For the text-containing cell, return its midpoint in (X, Y) coordinate format. 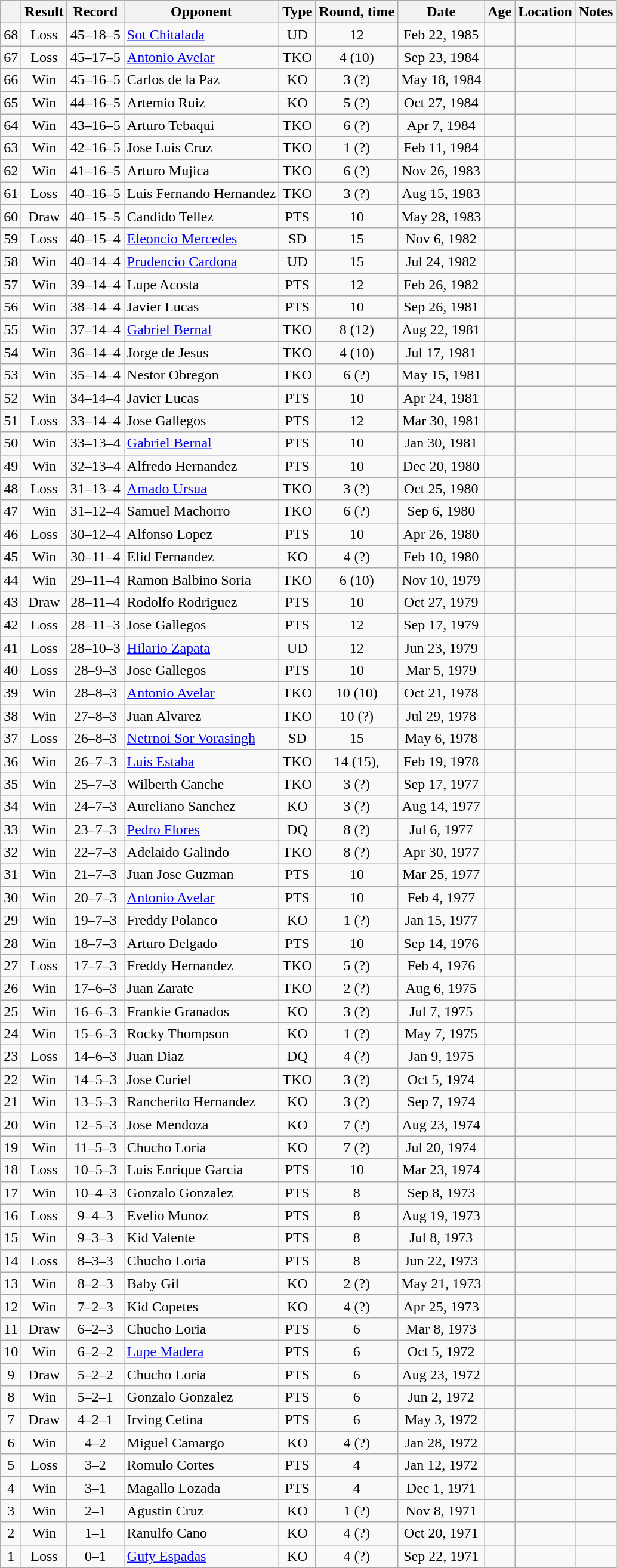
6–2–2 (95, 1351)
20 (11, 1125)
28–10–3 (95, 647)
Guty Espadas (201, 1556)
Juan Alvarez (201, 716)
Jorge de Jesus (201, 353)
6–2–3 (95, 1329)
Jose Curiel (201, 1079)
45–17–5 (95, 57)
Apr 24, 1981 (442, 398)
30–11–4 (95, 557)
Location (545, 12)
Prudencio Cardona (201, 261)
Jose Luis Cruz (201, 148)
18–7–3 (95, 943)
27–8–3 (95, 716)
29 (11, 920)
2–1 (95, 1511)
Round, time (357, 12)
13 (11, 1283)
Sep 23, 1984 (442, 57)
0–1 (95, 1556)
19–7–3 (95, 920)
Candido Tellez (201, 216)
Sot Chitalada (201, 35)
1–1 (95, 1533)
16–6–3 (95, 1011)
Feb 11, 1984 (442, 148)
51 (11, 421)
41 (11, 647)
Eleoncio Mercedes (201, 239)
40 (11, 671)
61 (11, 193)
25–7–3 (95, 784)
23 (11, 1057)
May 21, 1973 (442, 1283)
Samuel Machorro (201, 511)
Wilberth Canche (201, 784)
Jan 15, 1977 (442, 920)
10 (10) (357, 693)
Adelaido Galindo (201, 852)
Jan 28, 1972 (442, 1443)
17–6–3 (95, 988)
Netrnoi Sor Vorasingh (201, 739)
Freddy Hernandez (201, 965)
Jul 20, 1974 (442, 1147)
Jun 22, 1973 (442, 1261)
Oct 21, 1978 (442, 693)
41–16–5 (95, 171)
40–15–5 (95, 216)
Lupe Madera (201, 1351)
64 (11, 125)
33–14–4 (95, 421)
35–14–4 (95, 375)
4–2–1 (95, 1420)
12–5–3 (95, 1125)
46 (11, 534)
9–3–3 (95, 1238)
Rocky Thompson (201, 1034)
47 (11, 511)
60 (11, 216)
3–2 (95, 1465)
5–2–1 (95, 1397)
49 (11, 466)
Amado Ursua (201, 489)
Artemio Ruiz (201, 103)
26–8–3 (95, 739)
Ranulfo Cano (201, 1533)
Juan Zarate (201, 988)
42 (11, 625)
35 (11, 784)
44–16–5 (95, 103)
Dec 20, 1980 (442, 466)
43 (11, 602)
Oct 25, 1980 (442, 489)
Feb 10, 1980 (442, 557)
23–7–3 (95, 829)
Luis Estaba (201, 761)
17–7–3 (95, 965)
56 (11, 307)
10–4–3 (95, 1193)
45 (11, 557)
Jul 8, 1973 (442, 1238)
16 (11, 1215)
50 (11, 443)
34 (11, 807)
Mar 23, 1974 (442, 1170)
20–7–3 (95, 897)
Feb 4, 1977 (442, 897)
65 (11, 103)
Sep 22, 1971 (442, 1556)
Freddy Polanco (201, 920)
1 (11, 1556)
Jose Mendoza (201, 1125)
Sep 14, 1976 (442, 943)
27 (11, 965)
Elid Fernandez (201, 557)
Oct 5, 1974 (442, 1079)
Sep 7, 1974 (442, 1102)
Carlos de la Paz (201, 80)
Apr 30, 1977 (442, 852)
54 (11, 353)
36 (11, 761)
Jul 6, 1977 (442, 829)
55 (11, 330)
Aug 19, 1973 (442, 1215)
37–14–4 (95, 330)
24–7–3 (95, 807)
Agustin Cruz (201, 1511)
Kid Copetes (201, 1306)
26 (11, 988)
11 (11, 1329)
Mar 25, 1977 (442, 875)
Jun 23, 1979 (442, 647)
3–1 (95, 1488)
45–16–5 (95, 80)
26–7–3 (95, 761)
33–13–4 (95, 443)
10 (?) (357, 716)
Romulo Cortes (201, 1465)
Date (442, 12)
33 (11, 829)
Aug 22, 1981 (442, 330)
28–11–4 (95, 602)
22–7–3 (95, 852)
Apr 7, 1984 (442, 125)
Nov 8, 1971 (442, 1511)
14–5–3 (95, 1079)
67 (11, 57)
45–18–5 (95, 35)
11–5–3 (95, 1147)
19 (11, 1147)
28–8–3 (95, 693)
Aug 6, 1975 (442, 988)
Nov 26, 1983 (442, 171)
Result (44, 12)
28–11–3 (95, 625)
Luis Fernando Hernandez (201, 193)
32 (11, 852)
May 18, 1984 (442, 80)
63 (11, 148)
Lupe Acosta (201, 285)
43–16–5 (95, 125)
Arturo Tebaqui (201, 125)
Aureliano Sanchez (201, 807)
3 (11, 1511)
31–13–4 (95, 489)
Arturo Delgado (201, 943)
Notes (596, 12)
37 (11, 739)
2 (11, 1533)
31–12–4 (95, 511)
Feb 19, 1978 (442, 761)
25 (11, 1011)
Dec 1, 1971 (442, 1488)
Pedro Flores (201, 829)
May 15, 1981 (442, 375)
48 (11, 489)
Oct 20, 1971 (442, 1533)
15–6–3 (95, 1034)
Jun 2, 1972 (442, 1397)
Aug 15, 1983 (442, 193)
58 (11, 261)
44 (11, 579)
66 (11, 80)
Apr 25, 1973 (442, 1306)
8 (12) (357, 330)
Oct 27, 1984 (442, 103)
18 (11, 1170)
39 (11, 693)
21–7–3 (95, 875)
29–11–4 (95, 579)
Jul 7, 1975 (442, 1011)
Arturo Mujica (201, 171)
Juan Diaz (201, 1057)
28–9–3 (95, 671)
Alfredo Hernandez (201, 466)
40–14–4 (95, 261)
38–14–4 (95, 307)
13–5–3 (95, 1102)
57 (11, 285)
Jan 12, 1972 (442, 1465)
Kid Valente (201, 1238)
Jul 29, 1978 (442, 716)
Hilario Zapata (201, 647)
10–5–3 (95, 1170)
May 3, 1972 (442, 1420)
52 (11, 398)
Feb 26, 1982 (442, 285)
68 (11, 35)
8–2–3 (95, 1283)
Nov 6, 1982 (442, 239)
8–3–3 (95, 1261)
Jan 30, 1981 (442, 443)
Sep 6, 1980 (442, 511)
Feb 4, 1976 (442, 965)
4–2 (95, 1443)
Aug 23, 1972 (442, 1374)
Jul 24, 1982 (442, 261)
17 (11, 1193)
Sep 17, 1979 (442, 625)
53 (11, 375)
42–16–5 (95, 148)
May 28, 1983 (442, 216)
5–2–2 (95, 1374)
Record (95, 12)
Oct 5, 1972 (442, 1351)
Aug 14, 1977 (442, 807)
7 (11, 1420)
Rodolfo Rodriguez (201, 602)
May 6, 1978 (442, 739)
Opponent (201, 12)
Aug 23, 1974 (442, 1125)
Apr 26, 1980 (442, 534)
Jan 9, 1975 (442, 1057)
Frankie Granados (201, 1011)
Evelio Munoz (201, 1215)
Baby Gil (201, 1283)
14 (11, 1261)
Mar 8, 1973 (442, 1329)
40–15–4 (95, 239)
30–12–4 (95, 534)
Irving Cetina (201, 1420)
Feb 22, 1985 (442, 35)
9 (11, 1374)
39–14–4 (95, 285)
6 (10) (357, 579)
Rancherito Hernandez (201, 1102)
Ramon Balbino Soria (201, 579)
Oct 27, 1979 (442, 602)
30 (11, 897)
62 (11, 171)
Mar 30, 1981 (442, 421)
Alfonso Lopez (201, 534)
May 7, 1975 (442, 1034)
Miguel Camargo (201, 1443)
38 (11, 716)
59 (11, 239)
Sep 26, 1981 (442, 307)
Jul 17, 1981 (442, 353)
5 (11, 1465)
Sep 8, 1973 (442, 1193)
32–13–4 (95, 466)
9–4–3 (95, 1215)
34–14–4 (95, 398)
28 (11, 943)
Juan Jose Guzman (201, 875)
Luis Enrique Garcia (201, 1170)
36–14–4 (95, 353)
14–6–3 (95, 1057)
Sep 17, 1977 (442, 784)
Nov 10, 1979 (442, 579)
21 (11, 1102)
7–2–3 (95, 1306)
Mar 5, 1979 (442, 671)
31 (11, 875)
Nestor Obregon (201, 375)
40–16–5 (95, 193)
Magallo Lozada (201, 1488)
Age (500, 12)
Type (297, 12)
22 (11, 1079)
14 (15), (357, 761)
24 (11, 1034)
